Locate the cell with the specified text and output its [X, Y] center coordinate. 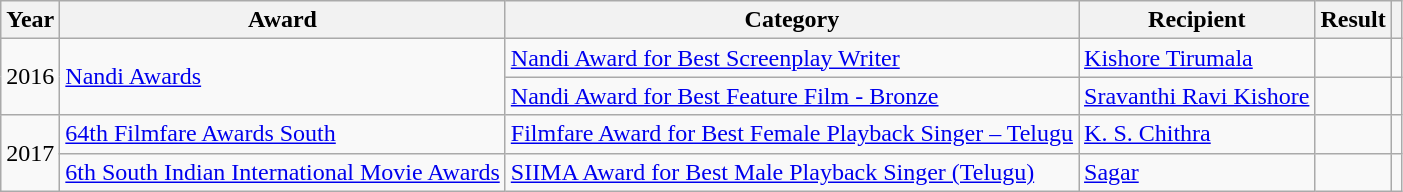
Award [282, 20]
64th Filmfare Awards South [282, 134]
Nandi Award for Best Screenplay Writer [792, 58]
Nandi Award for Best Feature Film - Bronze [792, 96]
Filmfare Award for Best Female Playback Singer – Telugu [792, 134]
6th South Indian International Movie Awards [282, 172]
SIIMA Award for Best Male Playback Singer (Telugu) [792, 172]
Recipient [1197, 20]
Category [792, 20]
2017 [30, 153]
2016 [30, 77]
Sravanthi Ravi Kishore [1197, 96]
Nandi Awards [282, 77]
Kishore Tirumala [1197, 58]
Year [30, 20]
Result [1353, 20]
K. S. Chithra [1197, 134]
Sagar [1197, 172]
